Provide the [x, y] coordinate of the cell's center where the given text is located.  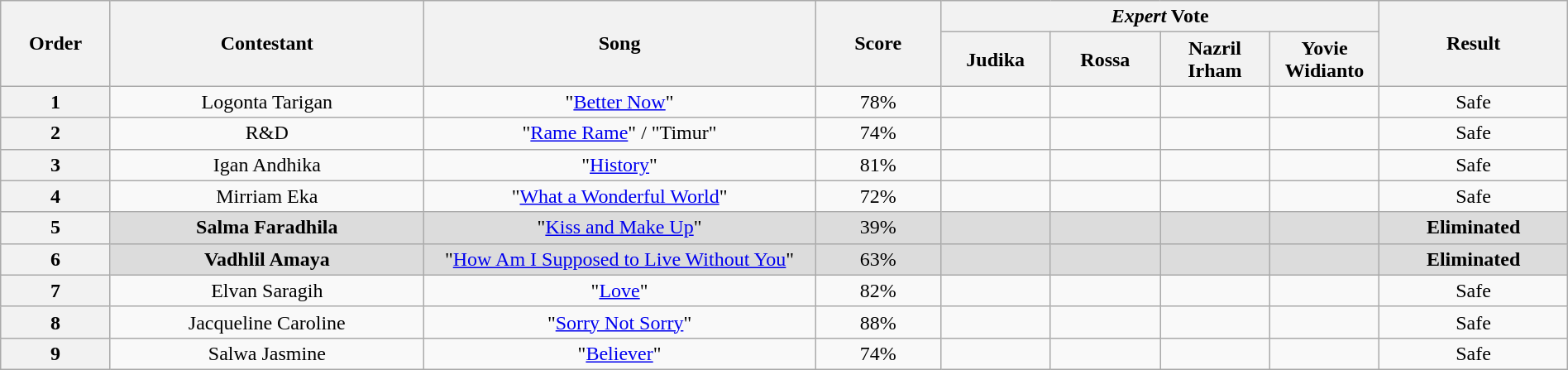
Logonta Tarigan [266, 102]
"Rame Rame" / "Timur" [619, 133]
Jacqueline Caroline [266, 322]
Elvan Saragih [266, 291]
Vadhlil Amaya [266, 259]
Contestant [266, 43]
"Sorry Not Sorry" [619, 322]
"Kiss and Make Up" [619, 228]
Igan Andhika [266, 165]
Expert Vote [1159, 17]
6 [56, 259]
"Believer" [619, 353]
82% [878, 291]
Judika [996, 60]
Salma Faradhila [266, 228]
81% [878, 165]
Mirriam Eka [266, 196]
Order [56, 43]
3 [56, 165]
Score [878, 43]
Yovie Widianto [1325, 60]
Rossa [1105, 60]
5 [56, 228]
Song [619, 43]
88% [878, 322]
39% [878, 228]
63% [878, 259]
"What a Wonderful World" [619, 196]
8 [56, 322]
78% [878, 102]
"How Am I Supposed to Live Without You" [619, 259]
"History" [619, 165]
9 [56, 353]
1 [56, 102]
R&D [266, 133]
4 [56, 196]
Result [1474, 43]
"Better Now" [619, 102]
Salwa Jasmine [266, 353]
7 [56, 291]
Nazril Irham [1216, 60]
"Love" [619, 291]
72% [878, 196]
2 [56, 133]
